Detect which cell encompasses the target text, then output its (X, Y) center coordinate. 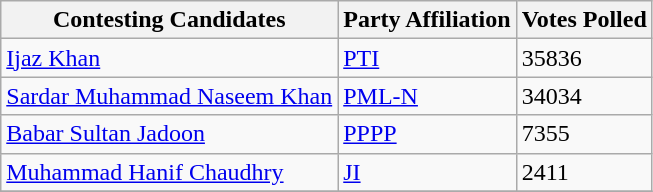
PPPP (427, 134)
7355 (584, 134)
Sardar Muhammad Naseem Khan (170, 96)
Babar Sultan Jadoon (170, 134)
Muhammad Hanif Chaudhry (170, 172)
JI (427, 172)
Ijaz Khan (170, 58)
Votes Polled (584, 20)
34034 (584, 96)
Contesting Candidates (170, 20)
35836 (584, 58)
2411 (584, 172)
PML-N (427, 96)
Party Affiliation (427, 20)
PTI (427, 58)
